Locate the cell with the specified text and output its [x, y] center coordinate. 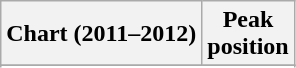
Peakposition [248, 34]
Chart (2011–2012) [102, 34]
